Determine the (x, y) coordinate at the center of the cell enclosing the given text.  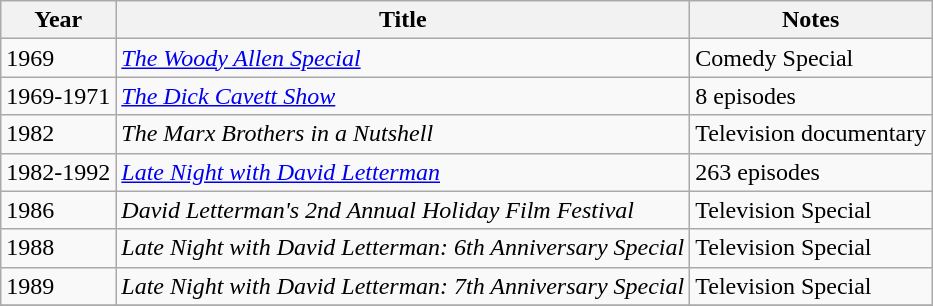
David Letterman's 2nd Annual Holiday Film Festival (403, 210)
Late Night with David Letterman: 7th Anniversary Special (403, 286)
Late Night with David Letterman (403, 172)
1988 (58, 248)
1986 (58, 210)
1989 (58, 286)
8 episodes (811, 96)
Title (403, 20)
The Woody Allen Special (403, 58)
The Dick Cavett Show (403, 96)
1969-1971 (58, 96)
1969 (58, 58)
Year (58, 20)
263 episodes (811, 172)
Television documentary (811, 134)
Late Night with David Letterman: 6th Anniversary Special (403, 248)
Comedy Special (811, 58)
Notes (811, 20)
1982 (58, 134)
1982-1992 (58, 172)
The Marx Brothers in a Nutshell (403, 134)
